Return the (X, Y) coordinate for the center point of the cell that contains the specified text.  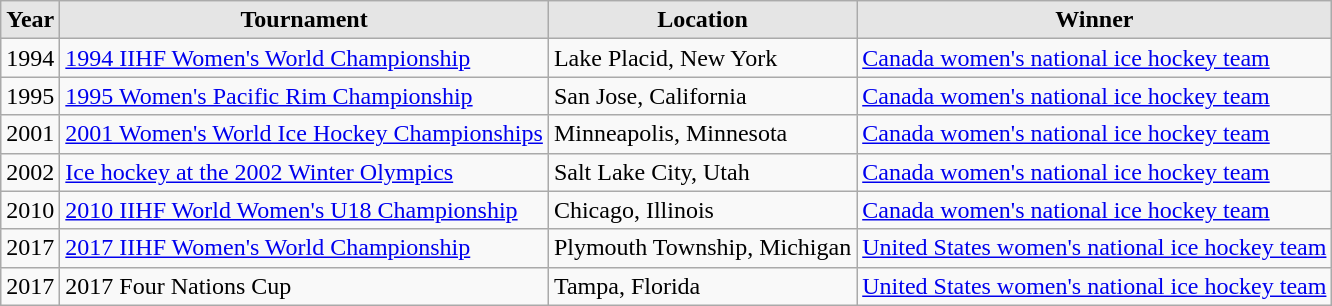
1995 Women's Pacific Rim Championship (304, 96)
Location (702, 20)
2010 IIHF World Women's U18 Championship (304, 210)
Ice hockey at the 2002 Winter Olympics (304, 172)
Tampa, Florida (702, 286)
Lake Placid, New York (702, 58)
2001 Women's World Ice Hockey Championships (304, 134)
1995 (30, 96)
Salt Lake City, Utah (702, 172)
Minneapolis, Minnesota (702, 134)
2010 (30, 210)
Winner (1094, 20)
2002 (30, 172)
1994 (30, 58)
San Jose, California (702, 96)
1994 IIHF Women's World Championship (304, 58)
Year (30, 20)
2017 IIHF Women's World Championship (304, 248)
Plymouth Township, Michigan (702, 248)
Tournament (304, 20)
Chicago, Illinois (702, 210)
2017 Four Nations Cup (304, 286)
2001 (30, 134)
